Scan for the cell matching the given text and deliver its [X, Y] coordinate at center. 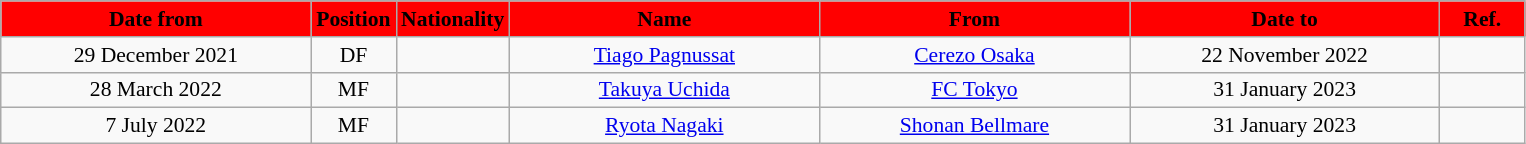
Tiago Pagnussat [664, 55]
DF [354, 55]
Date to [1285, 19]
7 July 2022 [156, 126]
From [974, 19]
Cerezo Osaka [974, 55]
Shonan Bellmare [974, 126]
29 December 2021 [156, 55]
Ryota Nagaki [664, 126]
Position [354, 19]
Takuya Uchida [664, 90]
FC Tokyo [974, 90]
Ref. [1482, 19]
22 November 2022 [1285, 55]
Date from [156, 19]
28 March 2022 [156, 90]
Name [664, 19]
Nationality [452, 19]
